Provide the (x, y) coordinate of the cell's center where the given text is located.  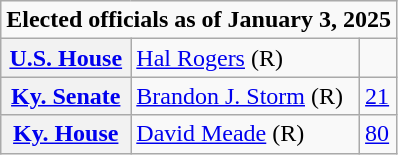
21 (378, 96)
80 (378, 134)
David Meade (R) (246, 134)
Brandon J. Storm (R) (246, 96)
Ky. House (66, 134)
U.S. House (66, 58)
Elected officials as of January 3, 2025 (199, 20)
Hal Rogers (R) (246, 58)
Ky. Senate (66, 96)
